Pinpoint the cell where the given text exists, returning its (x, y) midpoint coordinate. 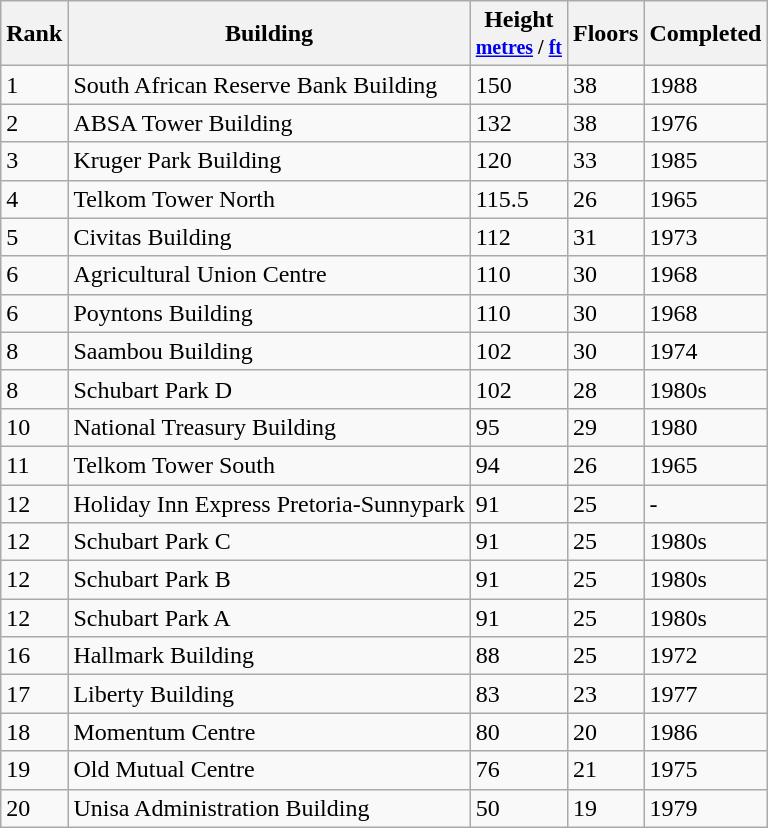
21 (605, 770)
1979 (706, 808)
115.5 (518, 199)
Liberty Building (269, 694)
1985 (706, 161)
ABSA Tower Building (269, 123)
1976 (706, 123)
3 (34, 161)
Poyntons Building (269, 313)
29 (605, 427)
Unisa Administration Building (269, 808)
Rank (34, 34)
Floors (605, 34)
Schubart Park A (269, 618)
Heightmetres / ft (518, 34)
Momentum Centre (269, 732)
Old Mutual Centre (269, 770)
1973 (706, 237)
South African Reserve Bank Building (269, 85)
23 (605, 694)
Completed (706, 34)
83 (518, 694)
Schubart Park B (269, 580)
2 (34, 123)
28 (605, 389)
120 (518, 161)
76 (518, 770)
Agricultural Union Centre (269, 275)
1972 (706, 656)
Building (269, 34)
1986 (706, 732)
150 (518, 85)
Kruger Park Building (269, 161)
Schubart Park D (269, 389)
16 (34, 656)
Hallmark Building (269, 656)
Civitas Building (269, 237)
- (706, 503)
Telkom Tower North (269, 199)
1974 (706, 351)
112 (518, 237)
1 (34, 85)
33 (605, 161)
17 (34, 694)
Schubart Park C (269, 542)
1977 (706, 694)
1988 (706, 85)
132 (518, 123)
1980 (706, 427)
95 (518, 427)
11 (34, 465)
Telkom Tower South (269, 465)
National Treasury Building (269, 427)
50 (518, 808)
1975 (706, 770)
18 (34, 732)
31 (605, 237)
94 (518, 465)
10 (34, 427)
4 (34, 199)
80 (518, 732)
Holiday Inn Express Pretoria-Sunnypark (269, 503)
88 (518, 656)
Saambou Building (269, 351)
5 (34, 237)
